Pinpoint the cell where the given text exists, returning its (X, Y) midpoint coordinate. 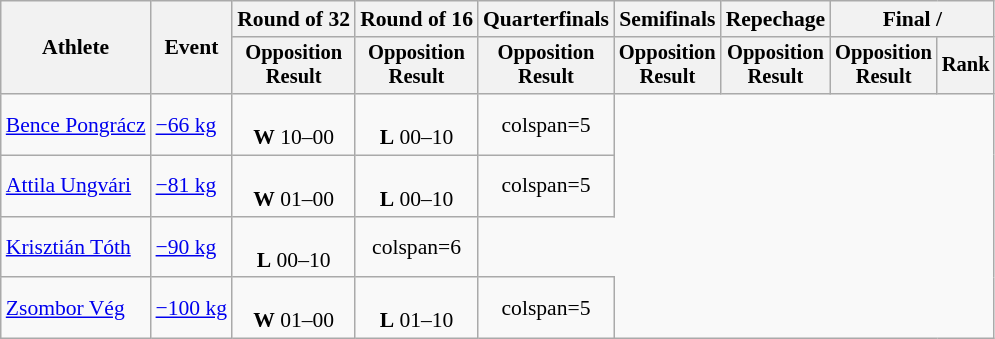
Semifinals (668, 19)
Event (192, 48)
Rank (966, 66)
−90 kg (192, 248)
L 01–10 (416, 308)
Quarterfinals (546, 19)
Round of 16 (416, 19)
Bence Pongrácz (76, 124)
colspan=6 (416, 248)
W 10–00 (294, 124)
−66 kg (192, 124)
Zsombor Vég (76, 308)
Athlete (76, 48)
Attila Ungvári (76, 186)
Round of 32 (294, 19)
−100 kg (192, 308)
−81 kg (192, 186)
Repechage (776, 19)
Krisztián Tóth (76, 248)
Final / (912, 19)
